Locate the cell with the specified text and output its [x, y] center coordinate. 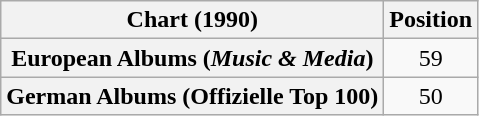
European Albums (Music & Media) [192, 58]
German Albums (Offizielle Top 100) [192, 96]
Chart (1990) [192, 20]
Position [431, 20]
50 [431, 96]
59 [431, 58]
